Search for the cell housing the specified text and yield its [X, Y] center coordinate. 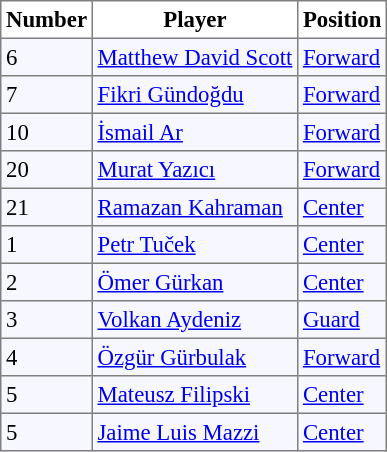
Number [47, 20]
2 [47, 282]
3 [47, 320]
Player [194, 20]
7 [47, 95]
4 [47, 357]
Volkan Aydeniz [194, 320]
Murat Yazıcı [194, 170]
1 [47, 245]
Matthew David Scott [194, 57]
21 [47, 207]
Jaime Luis Mazzi [194, 432]
Ramazan Kahraman [194, 207]
Petr Tuček [194, 245]
20 [47, 170]
Özgür Gürbulak [194, 357]
Guard [342, 320]
Position [342, 20]
Mateusz Filipski [194, 395]
Ömer Gürkan [194, 282]
Fikri Gündoğdu [194, 95]
6 [47, 57]
10 [47, 132]
İsmail Ar [194, 132]
